Search for the cell housing the specified text and yield its [x, y] center coordinate. 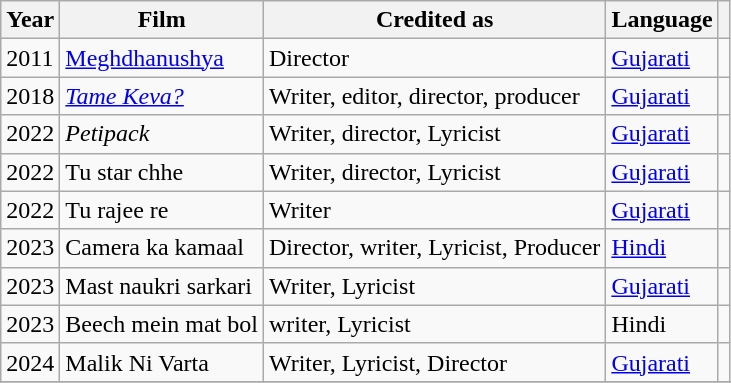
Beech mein mat bol [162, 324]
writer, Lyricist [434, 324]
Writer [434, 210]
Language [662, 20]
Director [434, 58]
Writer, editor, director, producer [434, 96]
Writer, Lyricist, Director [434, 362]
Year [30, 20]
Meghdhanushya [162, 58]
2024 [30, 362]
Film [162, 20]
Tame Keva? [162, 96]
Tu rajee re [162, 210]
Mast naukri sarkari [162, 286]
Camera ka kamaal [162, 248]
Writer, Lyricist [434, 286]
Petipack [162, 134]
Credited as [434, 20]
Malik Ni Varta [162, 362]
2018 [30, 96]
Tu star chhe [162, 172]
Director, writer, Lyricist, Producer [434, 248]
2011 [30, 58]
